Pinpoint the cell where the given text exists, returning its (x, y) midpoint coordinate. 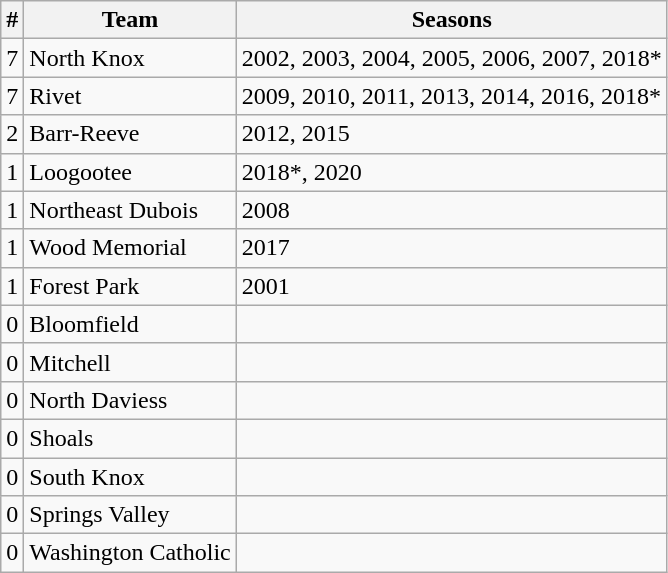
Seasons (452, 20)
2018*, 2020 (452, 172)
Shoals (130, 438)
North Daviess (130, 400)
Springs Valley (130, 515)
Barr-Reeve (130, 134)
Mitchell (130, 362)
Bloomfield (130, 324)
Rivet (130, 96)
2001 (452, 286)
2009, 2010, 2011, 2013, 2014, 2016, 2018* (452, 96)
2 (12, 134)
North Knox (130, 58)
2017 (452, 248)
2002, 2003, 2004, 2005, 2006, 2007, 2018* (452, 58)
Loogootee (130, 172)
# (12, 20)
2008 (452, 210)
Northeast Dubois (130, 210)
Wood Memorial (130, 248)
Washington Catholic (130, 553)
2012, 2015 (452, 134)
Team (130, 20)
Forest Park (130, 286)
South Knox (130, 477)
